Identify which cell holds the provided text, then report its [x, y] central coordinate. 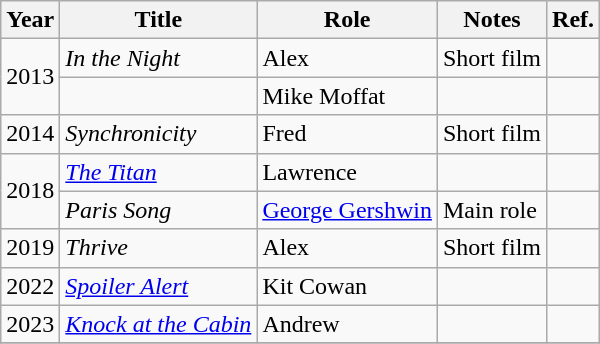
2014 [30, 134]
2018 [30, 191]
Main role [492, 210]
Ref. [574, 20]
Spoiler Alert [158, 286]
Kit Cowan [348, 286]
2013 [30, 77]
Lawrence [348, 172]
Andrew [348, 324]
George Gershwin [348, 210]
Fred [348, 134]
2023 [30, 324]
Synchronicity [158, 134]
Role [348, 20]
2022 [30, 286]
In the Night [158, 58]
Mike Moffat [348, 96]
Title [158, 20]
Year [30, 20]
Thrive [158, 248]
The Titan [158, 172]
Knock at the Cabin [158, 324]
Notes [492, 20]
Paris Song [158, 210]
2019 [30, 248]
